Locate the cell with the specified text and output its (x, y) center coordinate. 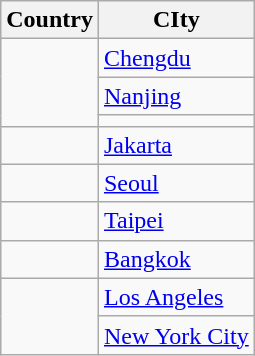
CIty (176, 20)
Taipei (176, 221)
Chengdu (176, 58)
Seoul (176, 183)
Country (50, 20)
Nanjing (176, 96)
Jakarta (176, 145)
Los Angeles (176, 297)
Bangkok (176, 259)
New York City (176, 335)
